Locate the cell with the specified text and output its [X, Y] center coordinate. 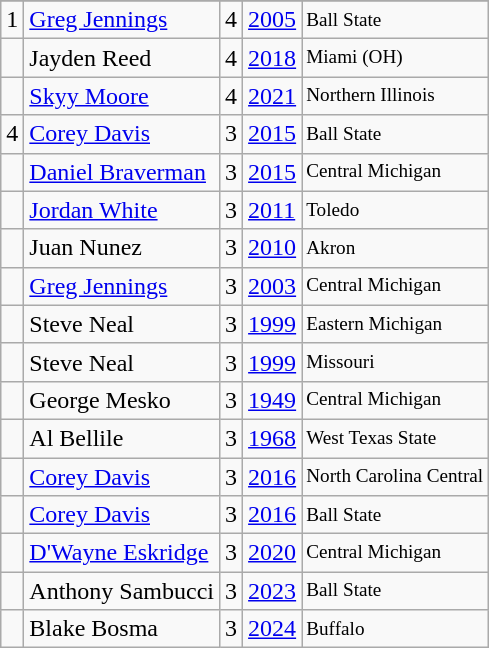
2005 [272, 20]
Juan Nunez [122, 248]
2011 [272, 210]
Akron [395, 248]
Blake Bosma [122, 629]
2020 [272, 553]
1968 [272, 438]
Eastern Michigan [395, 324]
2010 [272, 248]
Northern Illinois [395, 96]
Anthony Sambucci [122, 591]
1 [12, 20]
Skyy Moore [122, 96]
Miami (OH) [395, 58]
Buffalo [395, 629]
George Mesko [122, 400]
Missouri [395, 362]
North Carolina Central [395, 477]
D'Wayne Eskridge [122, 553]
Daniel Braverman [122, 172]
West Texas State [395, 438]
2003 [272, 286]
2024 [272, 629]
Toledo [395, 210]
Jordan White [122, 210]
2023 [272, 591]
Al Bellile [122, 438]
2021 [272, 96]
Jayden Reed [122, 58]
2018 [272, 58]
1949 [272, 400]
